Determine the (x, y) coordinate at the center of the cell enclosing the given text.  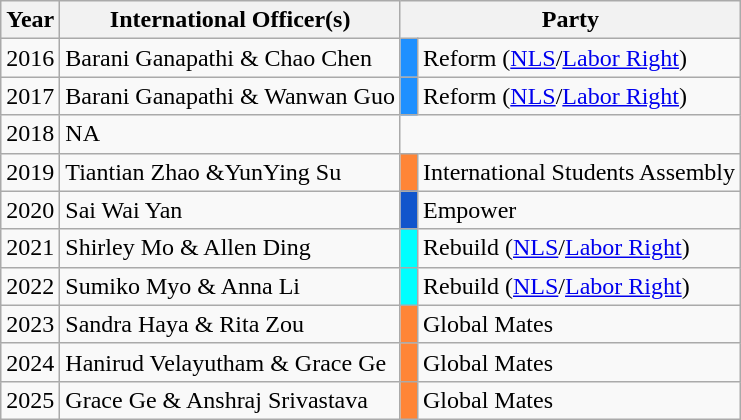
International Students Assembly (578, 172)
Hanirud Velayutham & Grace Ge (230, 362)
2020 (30, 210)
Barani Ganapathi & Chao Chen (230, 58)
Sai Wai Yan (230, 210)
Empower (578, 210)
Tiantian Zhao &YunYing Su (230, 172)
Sumiko Myo & Anna Li (230, 286)
Sandra Haya & Rita Zou (230, 324)
International Officer(s) (230, 20)
NA (230, 134)
2022 (30, 286)
2018 (30, 134)
Barani Ganapathi & Wanwan Guo (230, 96)
Shirley Mo & Allen Ding (230, 248)
2017 (30, 96)
2019 (30, 172)
Party (570, 20)
Grace Ge & Anshraj Srivastava (230, 400)
Year (30, 20)
2025 (30, 400)
2023 (30, 324)
2016 (30, 58)
2021 (30, 248)
2024 (30, 362)
